Provide the (x, y) coordinate of the cell's center where the given text is located.  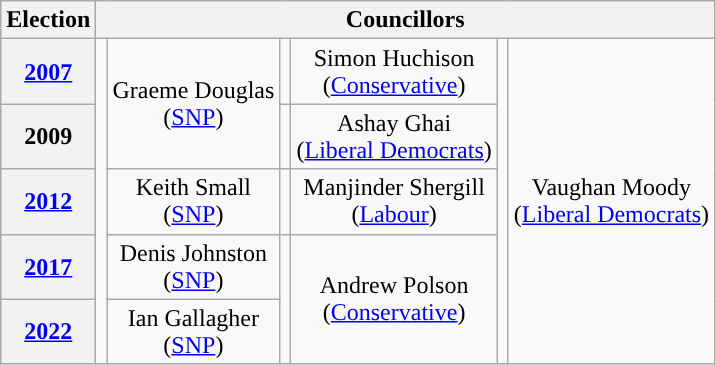
Denis Johnston(SNP) (194, 266)
Councillors (406, 20)
2009 (48, 136)
Manjinder Shergill(Labour) (394, 202)
Andrew Polson(Conservative) (394, 299)
Simon Huchison(Conservative) (394, 72)
Graeme Douglas(SNP) (194, 104)
Vaughan Moody(Liberal Democrats) (611, 202)
Ian Gallagher(SNP) (194, 332)
Keith Small(SNP) (194, 202)
Ashay Ghai(Liberal Democrats) (394, 136)
2007 (48, 72)
Election (48, 20)
2022 (48, 332)
2012 (48, 202)
2017 (48, 266)
